Search for the cell housing the specified text and yield its [x, y] center coordinate. 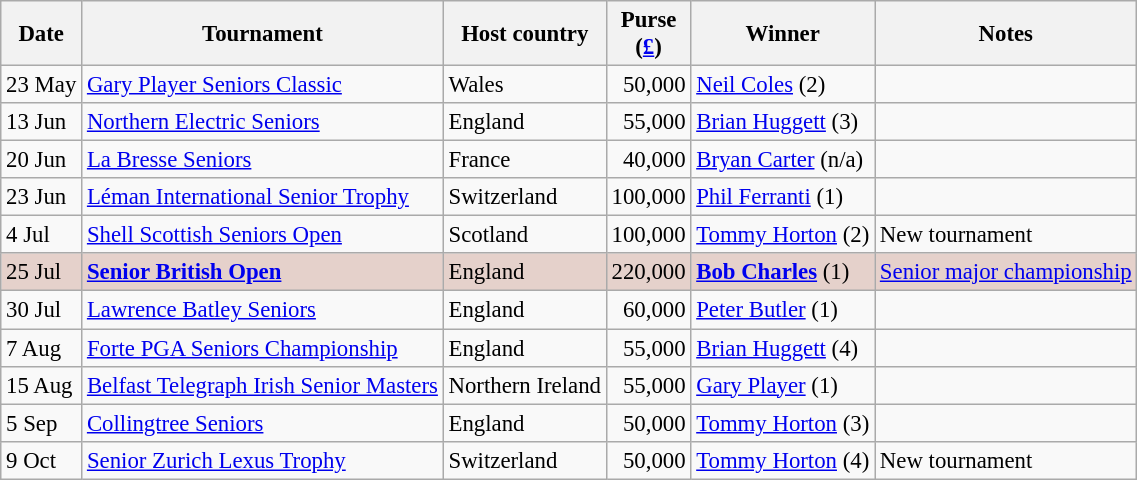
40,000 [648, 160]
Purse(£) [648, 34]
Northern Ireland [524, 385]
30 Jul [42, 310]
Neil Coles (2) [783, 85]
23 Jun [42, 197]
Gary Player Seniors Classic [263, 85]
Tournament [263, 34]
Scotland [524, 235]
25 Jul [42, 273]
9 Oct [42, 460]
Bryan Carter (n/a) [783, 160]
Wales [524, 85]
5 Sep [42, 423]
Tommy Horton (2) [783, 235]
Notes [1006, 34]
Lawrence Batley Seniors [263, 310]
Collingtree Seniors [263, 423]
Winner [783, 34]
Peter Butler (1) [783, 310]
Date [42, 34]
13 Jun [42, 122]
Bob Charles (1) [783, 273]
Tommy Horton (4) [783, 460]
23 May [42, 85]
Senior British Open [263, 273]
La Bresse Seniors [263, 160]
Senior major championship [1006, 273]
Host country [524, 34]
Gary Player (1) [783, 385]
7 Aug [42, 348]
Northern Electric Seniors [263, 122]
220,000 [648, 273]
Léman International Senior Trophy [263, 197]
France [524, 160]
Forte PGA Seniors Championship [263, 348]
Shell Scottish Seniors Open [263, 235]
Brian Huggett (3) [783, 122]
Phil Ferranti (1) [783, 197]
4 Jul [42, 235]
20 Jun [42, 160]
Belfast Telegraph Irish Senior Masters [263, 385]
Senior Zurich Lexus Trophy [263, 460]
15 Aug [42, 385]
Tommy Horton (3) [783, 423]
Brian Huggett (4) [783, 348]
60,000 [648, 310]
